Identify which cell holds the provided text, then report its (x, y) central coordinate. 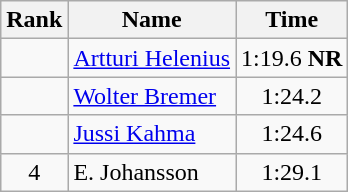
E. Johansson (152, 172)
1:24.2 (292, 96)
Name (152, 20)
1:29.1 (292, 172)
Time (292, 20)
1:19.6 NR (292, 58)
Artturi Helenius (152, 58)
1:24.6 (292, 134)
Jussi Kahma (152, 134)
Rank (34, 20)
Wolter Bremer (152, 96)
4 (34, 172)
